Detect which cell encompasses the target text, then output its (X, Y) center coordinate. 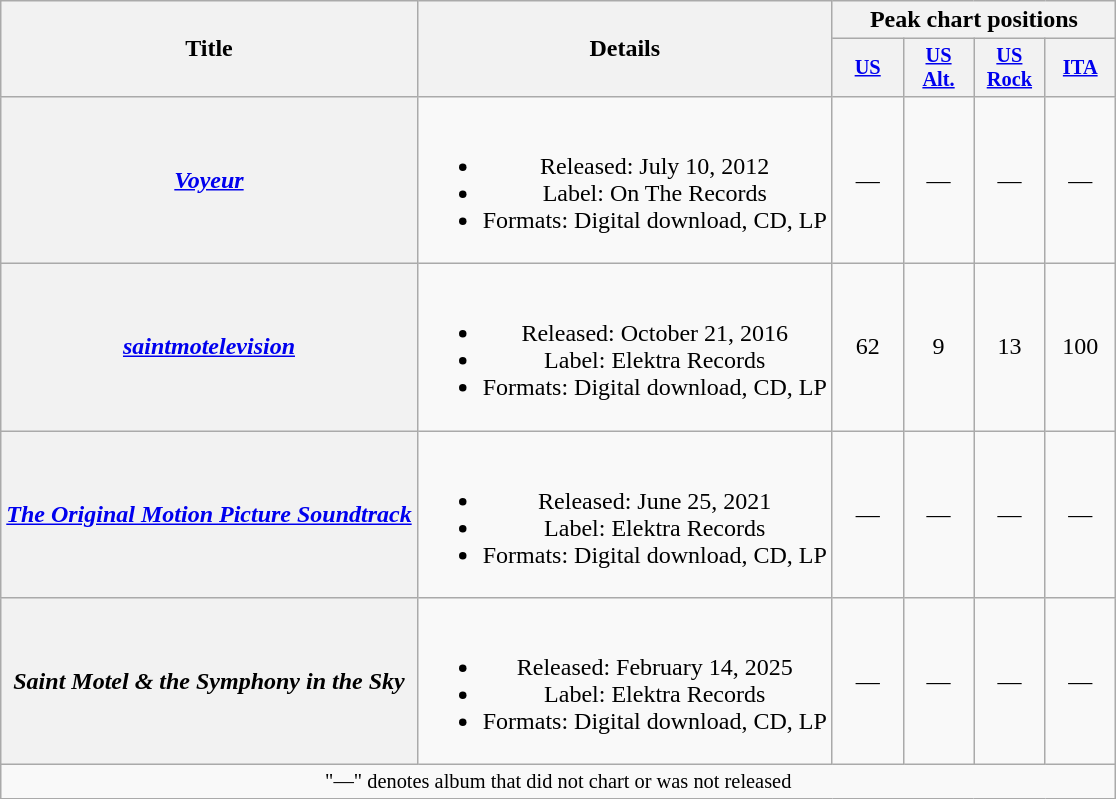
"—" denotes album that did not chart or was not released (558, 782)
Peak chart positions (974, 20)
USRock (1010, 68)
Title (209, 49)
Released: October 21, 2016Label: Elektra RecordsFormats: Digital download, CD, LP (624, 348)
USAlt. (938, 68)
Released: February 14, 2025Label: Elektra RecordsFormats: Digital download, CD, LP (624, 682)
US (868, 68)
Released: July 10, 2012Label: On The RecordsFormats: Digital download, CD, LP (624, 180)
The Original Motion Picture Soundtrack (209, 514)
ITA (1080, 68)
Details (624, 49)
saintmotelevision (209, 348)
Voyeur (209, 180)
9 (938, 348)
13 (1010, 348)
62 (868, 348)
100 (1080, 348)
Saint Motel & the Symphony in the Sky (209, 682)
Released: June 25, 2021Label: Elektra RecordsFormats: Digital download, CD, LP (624, 514)
